Locate the cell with the specified text and output its [X, Y] center coordinate. 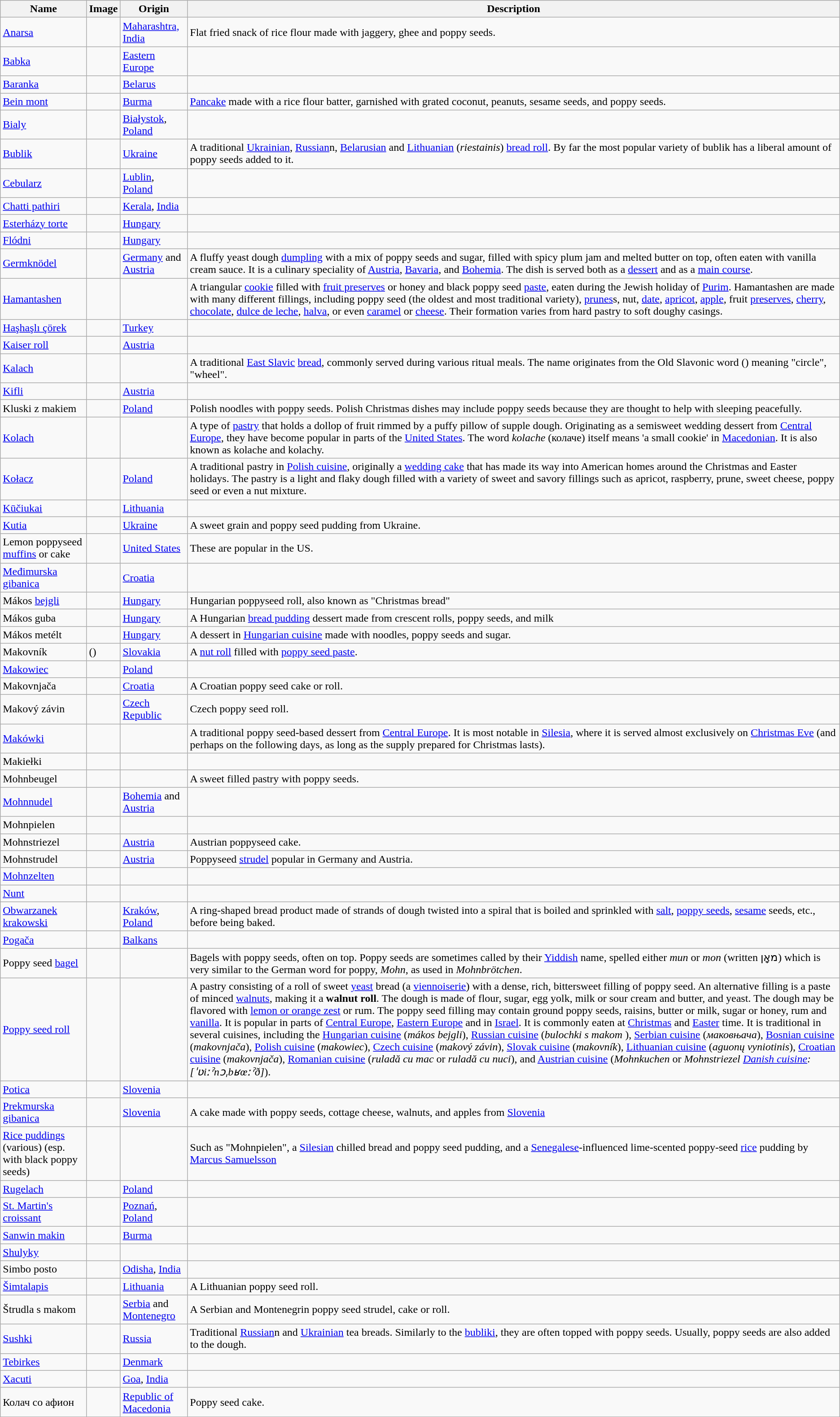
Odisha, India [154, 1269]
Kifli [44, 391]
Poppy seed roll [44, 1030]
A Serbian and Montenegrin poppy seed strudel, cake or roll. [513, 1310]
Štrudla s makom [44, 1310]
Description [513, 9]
Turkey [154, 328]
Xacuti [44, 1379]
St. Martin's croissant [44, 1212]
Potica [44, 1089]
Poppy seed cake. [513, 1402]
A sweet filled pastry with poppy seeds. [513, 779]
Rice puddings (various) (esp. with black poppy seeds) [44, 1154]
Eastern Europe [154, 61]
Mohnnudel [44, 802]
Denmark [154, 1362]
Maharashtra, India [154, 32]
Tebirkes [44, 1362]
A cake made with poppy seeds, cottage cheese, walnuts, and apples from Slovenia [513, 1112]
Bein mont [44, 101]
Poppy seed bagel [44, 963]
Kluski z makiem [44, 408]
Mákos bejgli [44, 601]
Polish noodles with poppy seeds. Polish Christmas dishes may include poppy seeds because they are thought to help with sleeping peacefully. [513, 408]
Flódni [44, 240]
Hamantashen [44, 299]
Makovník [44, 652]
Haşhaşlı çörek [44, 328]
Poppyseed strudel popular in Germany and Austria. [513, 859]
Pogača [44, 939]
Sushki [44, 1338]
Kolach [44, 438]
Mohnstrudel [44, 859]
These are popular in the US. [513, 548]
Mákos guba [44, 618]
Balkans [154, 939]
Lemon poppyseed muffins or cake [44, 548]
Bublik [44, 154]
Esterházy torte [44, 223]
Mohnbeugel [44, 779]
Šimtalapis [44, 1286]
Republic of Macedonia [154, 1402]
United States [154, 548]
Bohemia and Austria [154, 802]
Origin [154, 9]
Međimurska gibanica [44, 577]
Serbia and Montenegro [154, 1310]
Czech poppy seed roll. [513, 709]
Slovakia [154, 652]
Austrian poppyseed cake. [513, 842]
Mohnstriezel [44, 842]
Goa, India [154, 1379]
A dessert in Hungarian cuisine made with noodles, poppy seeds and sugar. [513, 635]
Cebularz [44, 183]
Russia [154, 1338]
Nunt [44, 893]
Makový závin [44, 709]
Kaiser roll [44, 345]
Belarus [154, 84]
Rugelach [44, 1189]
Name [44, 9]
Kraków, Poland [154, 917]
Germknödel [44, 263]
Obwarzanek krakowski [44, 917]
Anarsa [44, 32]
A nut roll filled with poppy seed paste. [513, 652]
Baranka [44, 84]
Kūčiukai [44, 508]
Germany and Austria [154, 263]
Mákos metélt [44, 635]
Simbo posto [44, 1269]
Czech Republic [154, 709]
A Croatian poppy seed cake or roll. [513, 686]
Makiełki [44, 762]
A Hungarian bread pudding dessert made from crescent rolls, poppy seeds, and milk [513, 618]
Sanwin makin [44, 1235]
Babka [44, 61]
Lublin, Poland [154, 183]
Pancake made with a rice flour batter, garnished with grated coconut, peanuts, sesame seeds, and poppy seeds. [513, 101]
Колач со афион [44, 1402]
Poznań, Poland [154, 1212]
Makówki [44, 739]
Image [103, 9]
Kutia [44, 525]
Prekmurska gibanica [44, 1112]
Makowiec [44, 669]
Mohnpielen [44, 825]
Mohnzelten [44, 876]
Białystok, Poland [154, 125]
Bialy [44, 125]
A Lithuanian poppy seed roll. [513, 1286]
Kalach [44, 368]
Kerala, India [154, 206]
Hungarian poppyseed roll, also known as "Christmas bread" [513, 601]
Kołacz [44, 479]
A sweet grain and poppy seed pudding from Ukraine. [513, 525]
Chatti pathiri [44, 206]
() [103, 652]
Makovnjača [44, 686]
Shulyky [44, 1252]
Flat fried snack of rice flour made with jaggery, ghee and poppy seeds. [513, 32]
